Find where the given text appears and provide that cell's center as [x, y] coordinate. 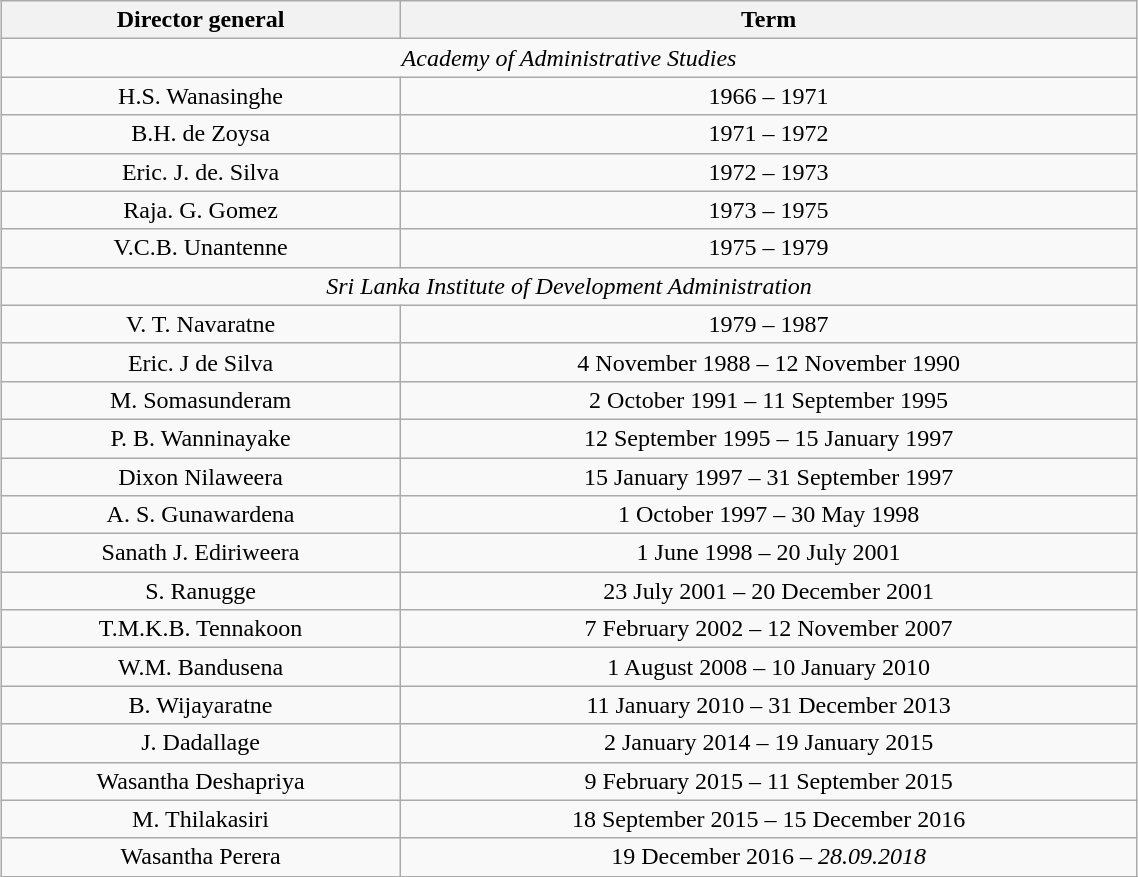
Eric. J de Silva [200, 362]
1966 – 1971 [768, 96]
23 July 2001 – 20 December 2001 [768, 591]
1 October 1997 – 30 May 1998 [768, 515]
1975 – 1979 [768, 248]
Director general [200, 20]
Term [768, 20]
Dixon Nilaweera [200, 477]
P. B. Wanninayake [200, 438]
A. S. Gunawardena [200, 515]
7 February 2002 – 12 November 2007 [768, 629]
Sanath J. Ediriweera [200, 553]
4 November 1988 – 12 November 1990 [768, 362]
Wasantha Perera [200, 857]
H.S. Wanasinghe [200, 96]
M. Somasunderam [200, 400]
19 December 2016 – 28.09.2018 [768, 857]
V. T. Navaratne [200, 324]
1972 – 1973 [768, 172]
9 February 2015 – 11 September 2015 [768, 781]
Eric. J. de. Silva [200, 172]
1971 – 1972 [768, 134]
2 January 2014 – 19 January 2015 [768, 743]
11 January 2010 – 31 December 2013 [768, 705]
15 January 1997 – 31 September 1997 [768, 477]
1 June 1998 – 20 July 2001 [768, 553]
J. Dadallage [200, 743]
M. Thilakasiri [200, 819]
W.M. Bandusena [200, 667]
V.C.B. Unantenne [200, 248]
2 October 1991 – 11 September 1995 [768, 400]
Academy of Administrative Studies [569, 58]
18 September 2015 – 15 December 2016 [768, 819]
B. Wijayaratne [200, 705]
1979 – 1987 [768, 324]
Raja. G. Gomez [200, 210]
1 August 2008 – 10 January 2010 [768, 667]
T.M.K.B. Tennakoon [200, 629]
1973 – 1975 [768, 210]
Wasantha Deshapriya [200, 781]
S. Ranugge [200, 591]
B.H. de Zoysa [200, 134]
Sri Lanka Institute of Development Administration [569, 286]
12 September 1995 – 15 January 1997 [768, 438]
